Identify which cell holds the provided text, then report its (X, Y) central coordinate. 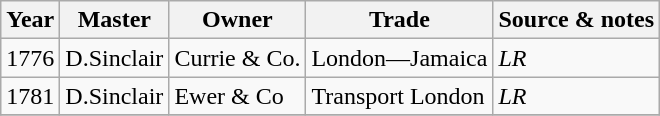
Year (30, 20)
1781 (30, 96)
Currie & Co. (238, 58)
Master (114, 20)
1776 (30, 58)
Trade (400, 20)
Transport London (400, 96)
Ewer & Co (238, 96)
London—Jamaica (400, 58)
Source & notes (576, 20)
Owner (238, 20)
